Capture the cell that displays the provided text and extract its [X, Y] central coordinate. 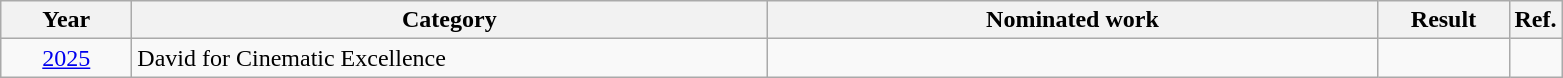
Year [66, 20]
Ref. [1536, 20]
2025 [66, 58]
Nominated work [1072, 20]
Category [450, 20]
David for Cinematic Excellence [450, 58]
Result [1444, 20]
